Find where the given text appears and provide that cell's center as (X, Y) coordinate. 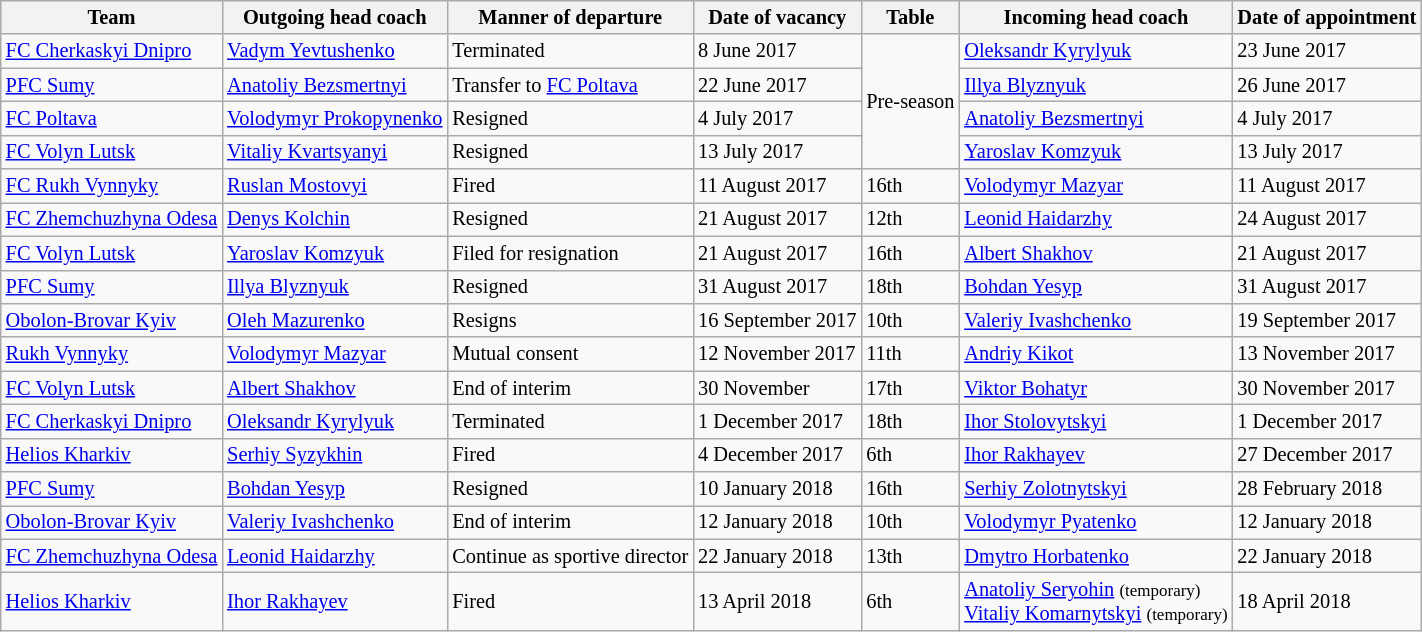
Manner of departure (570, 17)
FC Poltava (112, 118)
Volodymyr Pyatenko (1096, 522)
Date of appointment (1326, 17)
Resigns (570, 320)
26 June 2017 (1326, 85)
24 August 2017 (1326, 219)
Ruslan Mostovyi (334, 186)
Pre-season (910, 102)
Serhiy Zolotnytskyi (1096, 489)
8 June 2017 (777, 51)
Table (910, 17)
Transfer to FC Poltava (570, 85)
13 November 2017 (1326, 354)
23 June 2017 (1326, 51)
Serhiy Syzykhin (334, 455)
13 April 2018 (777, 601)
17th (910, 388)
4 December 2017 (777, 455)
30 November 2017 (1326, 388)
30 November (777, 388)
Mutual consent (570, 354)
Team (112, 17)
Anatoliy Seryohin (temporary) Vitaliy Komarnytskyi (temporary) (1096, 601)
13th (910, 556)
Volodymyr Prokopynenko (334, 118)
12th (910, 219)
22 June 2017 (777, 85)
Dmytro Horbatenko (1096, 556)
Oleh Mazurenko (334, 320)
28 February 2018 (1326, 489)
Vitaliy Kvartsyanyi (334, 152)
Denys Kolchin (334, 219)
Rukh Vynnyky (112, 354)
Filed for resignation (570, 253)
Continue as sportive director (570, 556)
19 September 2017 (1326, 320)
27 December 2017 (1326, 455)
11th (910, 354)
Outgoing head coach (334, 17)
Incoming head coach (1096, 17)
Date of vacancy (777, 17)
12 November 2017 (777, 354)
Vadym Yevtushenko (334, 51)
18 April 2018 (1326, 601)
Viktor Bohatyr (1096, 388)
Andriy Kikot (1096, 354)
16 September 2017 (777, 320)
10 January 2018 (777, 489)
FC Rukh Vynnyky (112, 186)
Ihor Stolovytskyi (1096, 421)
